For the text-containing cell, return its midpoint in [x, y] coordinate format. 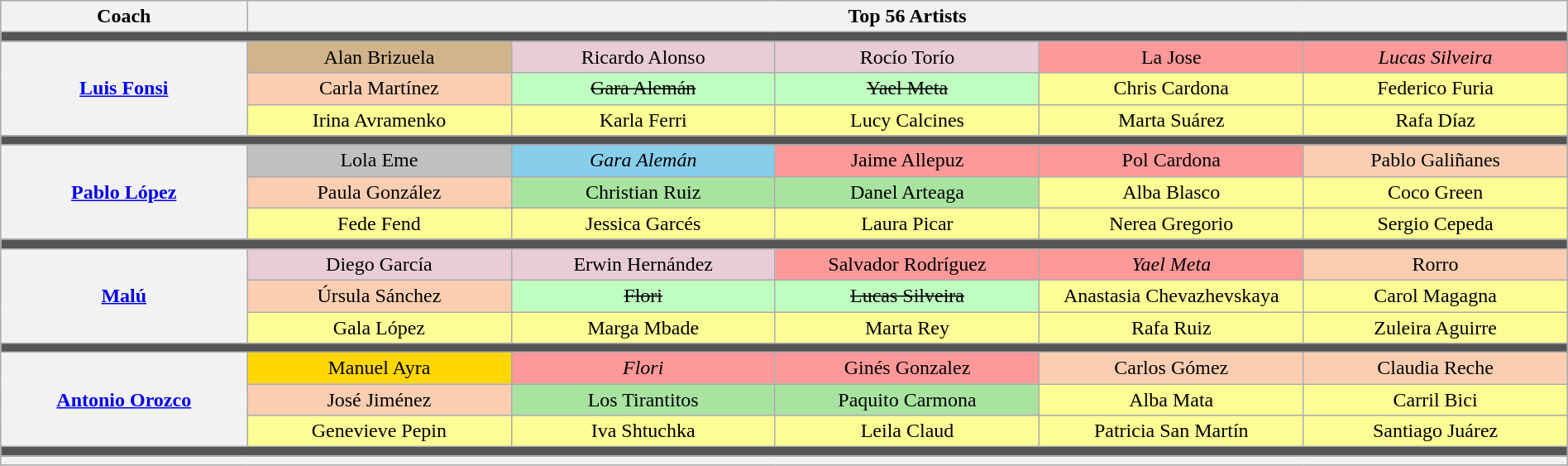
Malú [124, 295]
Paquito Carmona [906, 400]
Carla Martínez [379, 89]
Salvador Rodríguez [906, 264]
Federico Furia [1436, 89]
Erwin Hernández [643, 264]
Marta Suárez [1171, 120]
Fede Fend [379, 223]
Pablo Galiñanes [1436, 161]
Karla Ferri [643, 120]
Marta Rey [906, 327]
Lucy Calcines [906, 120]
Carril Bici [1436, 400]
Coach [124, 17]
Ricardo Alonso [643, 57]
Lola Eme [379, 161]
Gala López [379, 327]
Manuel Ayra [379, 368]
La Jose [1171, 57]
Rafa Ruiz [1171, 327]
José Jiménez [379, 400]
Sergio Cepeda [1436, 223]
Carol Magagna [1436, 295]
Genevieve Pepin [379, 431]
Rocío Torío [906, 57]
Antonio Orozco [124, 400]
Úrsula Sánchez [379, 295]
Jaime Allepuz [906, 161]
Nerea Gregorio [1171, 223]
Coco Green [1436, 192]
Luis Fonsi [124, 89]
Jessica Garcés [643, 223]
Pol Cardona [1171, 161]
Alba Mata [1171, 400]
Ginés Gonzalez [906, 368]
Iva Shtuchka [643, 431]
Carlos Gómez [1171, 368]
Rorro [1436, 264]
Pablo López [124, 192]
Diego García [379, 264]
Los Tirantitos [643, 400]
Santiago Juárez [1436, 431]
Patricia San Martín [1171, 431]
Paula González [379, 192]
Claudia Reche [1436, 368]
Chris Cardona [1171, 89]
Alba Blasco [1171, 192]
Anastasia Chevazhevskaya [1171, 295]
Alan Brizuela [379, 57]
Top 56 Artists [907, 17]
Danel Arteaga [906, 192]
Leila Claud [906, 431]
Christian Ruiz [643, 192]
Laura Picar [906, 223]
Irina Avramenko [379, 120]
Zuleira Aguirre [1436, 327]
Marga Mbade [643, 327]
Rafa Díaz [1436, 120]
